Return (x, y) of the center of cell containing provided text 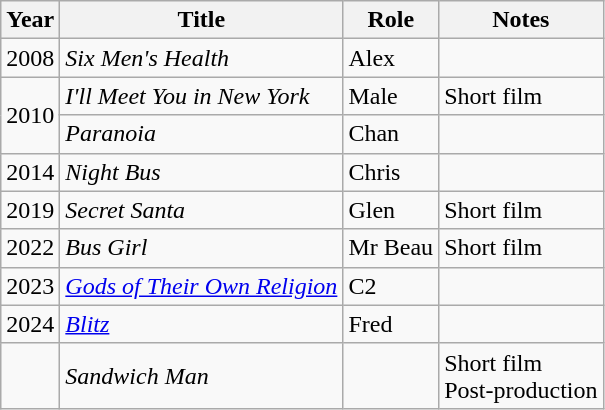
Title (202, 20)
Role (391, 20)
Gods of Their Own Religion (202, 286)
Year (30, 20)
Six Men's Health (202, 58)
2022 (30, 248)
2008 (30, 58)
I'll Meet You in New York (202, 96)
Fred (391, 324)
Alex (391, 58)
Blitz (202, 324)
Male (391, 96)
Paranoia (202, 134)
C2 (391, 286)
Mr Beau (391, 248)
2024 (30, 324)
Short filmPost-production (521, 376)
Bus Girl (202, 248)
Chris (391, 172)
2019 (30, 210)
2023 (30, 286)
Chan (391, 134)
2010 (30, 115)
Secret Santa (202, 210)
Glen (391, 210)
Night Bus (202, 172)
2014 (30, 172)
Sandwich Man (202, 376)
Notes (521, 20)
